Return [x, y] of the center of cell containing provided text 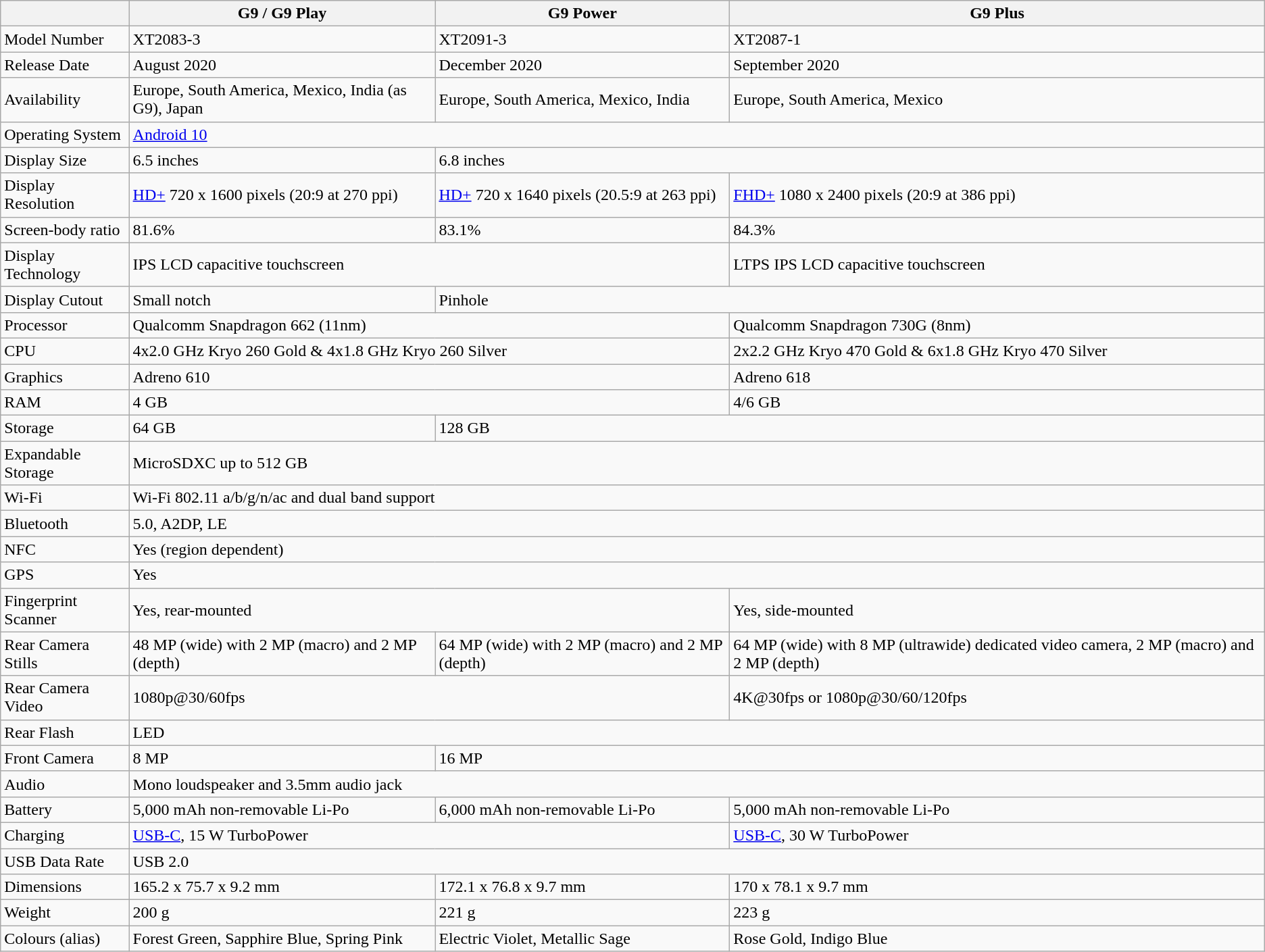
16 MP [850, 758]
Rear Flash [65, 732]
128 GB [850, 428]
GPS [65, 575]
USB-C, 30 W TurboPower [997, 835]
Expandable Storage [65, 464]
Europe, South America, Mexico, India (as G9), Japan [282, 100]
Yes (region dependent) [697, 549]
Qualcomm Snapdragon 730G (8nm) [997, 325]
Small notch [282, 299]
221 g [582, 913]
Rear Camera Video [65, 697]
USB-C, 15 W TurboPower [430, 835]
2x2.2 GHz Kryo 470 Gold & 6x1.8 GHz Kryo 470 Silver [997, 351]
LED [697, 732]
Fingerprint Scanner [65, 609]
Front Camera [65, 758]
Operating System [65, 134]
Qualcomm Snapdragon 662 (11nm) [430, 325]
1080p@30/60fps [430, 697]
G9 / G9 Play [282, 14]
Yes, rear-mounted [430, 609]
Processor [65, 325]
MicroSDXC up to 512 GB [697, 464]
USB Data Rate [65, 861]
4 GB [430, 403]
Europe, South America, Mexico, India [582, 100]
Dimensions [65, 887]
Yes, side-mounted [997, 609]
September 2020 [997, 65]
XT2087-1 [997, 39]
200 g [282, 913]
5.0, A2DP, LE [697, 524]
Colours (alias) [65, 938]
Model Number [65, 39]
Screen-body ratio [65, 230]
G9 Power [582, 14]
4x2.0 GHz Kryo 260 Gold & 4x1.8 GHz Kryo 260 Silver [430, 351]
48 MP (wide) with 2 MP (macro) and 2 MP (depth) [282, 654]
Rear Camera Stills [65, 654]
Mono loudspeaker and 3.5mm audio jack [697, 784]
XT2091-3 [582, 39]
Rose Gold, Indigo Blue [997, 938]
4K@30fps or 1080p@30/60/120fps [997, 697]
Battery [65, 809]
Display Technology [65, 265]
XT2083-3 [282, 39]
Pinhole [850, 299]
4/6 GB [997, 403]
Adreno 610 [430, 376]
223 g [997, 913]
Bluetooth [65, 524]
6.5 inches [282, 160]
Android 10 [697, 134]
G9 Plus [997, 14]
83.1% [582, 230]
165.2 x 75.7 x 9.2 mm [282, 887]
Display Resolution [65, 195]
170 x 78.1 x 9.7 mm [997, 887]
64 MP (wide) with 2 MP (macro) and 2 MP (depth) [582, 654]
USB 2.0 [697, 861]
84.3% [997, 230]
6.8 inches [850, 160]
NFC [65, 549]
64 MP (wide) with 8 MP (ultrawide) dedicated video camera, 2 MP (macro) and 2 MP (depth) [997, 654]
Graphics [65, 376]
64 GB [282, 428]
Charging [65, 835]
Release Date [65, 65]
Wi-Fi 802.11 a/b/g/n/ac and dual band support [697, 498]
Display Size [65, 160]
CPU [65, 351]
Wi-Fi [65, 498]
172.1 x 76.8 x 9.7 mm [582, 887]
Storage [65, 428]
Weight [65, 913]
Europe, South America, Mexico [997, 100]
81.6% [282, 230]
FHD+ 1080 x 2400 pixels (20:9 at 386 ppi) [997, 195]
Yes [697, 575]
RAM [65, 403]
Audio [65, 784]
HD+ 720 x 1640 pixels (20.5:9 at 263 ppi) [582, 195]
6,000 mAh non-removable Li-Po [582, 809]
Electric Violet, Metallic Sage [582, 938]
Adreno 618 [997, 376]
IPS LCD capacitive touchscreen [430, 265]
Availability [65, 100]
Display Cutout [65, 299]
8 MP [282, 758]
HD+ 720 x 1600 pixels (20:9 at 270 ppi) [282, 195]
December 2020 [582, 65]
LTPS IPS LCD capacitive touchscreen [997, 265]
Forest Green, Sapphire Blue, Spring Pink [282, 938]
August 2020 [282, 65]
